Determine the [X, Y] coordinate at the center of the cell enclosing the given text.  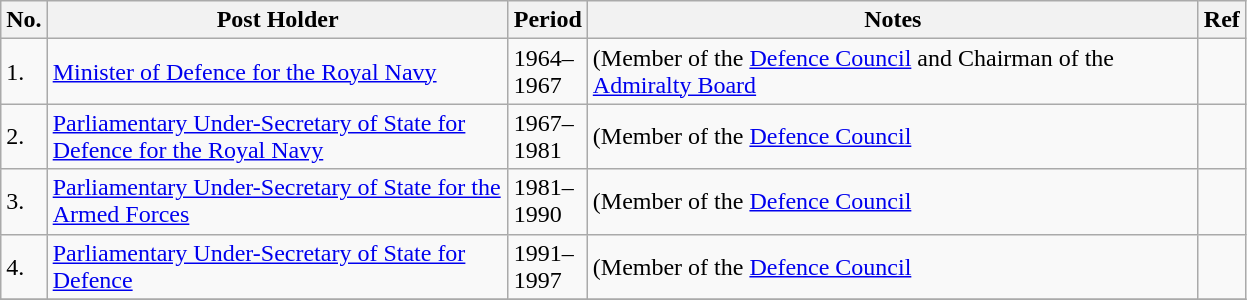
Notes [892, 20]
4. [24, 266]
Parliamentary Under-Secretary of State for Defence for the Royal Navy [278, 136]
1981–1990 [548, 202]
1964–1967 [548, 72]
1. [24, 72]
3. [24, 202]
Parliamentary Under-Secretary of State for Defence [278, 266]
Post Holder [278, 20]
Ref [1222, 20]
2. [24, 136]
No. [24, 20]
Period [548, 20]
Parliamentary Under-Secretary of State for the Armed Forces [278, 202]
1991–1997 [548, 266]
1967–1981 [548, 136]
(Member of the Defence Council and Chairman of the Admiralty Board [892, 72]
Minister of Defence for the Royal Navy [278, 72]
